Detect which cell encompasses the target text, then output its [x, y] center coordinate. 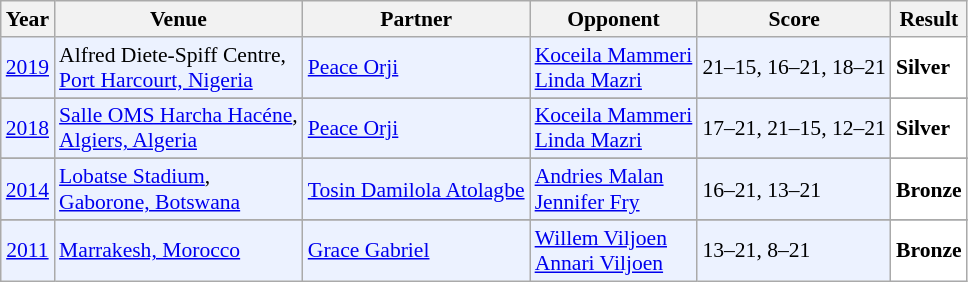
Willem Viljoen Annari Viljoen [614, 250]
Lobatse Stadium,Gaborone, Botswana [178, 190]
2018 [28, 128]
Salle OMS Harcha Hacéne,Algiers, Algeria [178, 128]
Grace Gabriel [416, 250]
Venue [178, 19]
Andries Malan Jennifer Fry [614, 190]
17–21, 21–15, 12–21 [794, 128]
Marrakesh, Morocco [178, 250]
Tosin Damilola Atolagbe [416, 190]
2011 [28, 250]
2019 [28, 68]
13–21, 8–21 [794, 250]
Partner [416, 19]
Result [929, 19]
2014 [28, 190]
Year [28, 19]
Alfred Diete-Spiff Centre,Port Harcourt, Nigeria [178, 68]
Score [794, 19]
21–15, 16–21, 18–21 [794, 68]
Opponent [614, 19]
16–21, 13–21 [794, 190]
